Output the (x, y) coordinate of the center of the cell containing the given text.  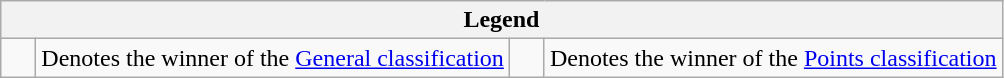
Legend (502, 20)
Denotes the winner of the General classification (273, 58)
Denotes the winner of the Points classification (773, 58)
